Detect which cell encompasses the target text, then output its (x, y) center coordinate. 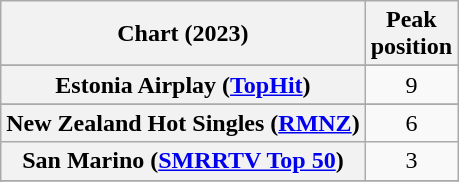
San Marino (SMRRTV Top 50) (183, 161)
6 (411, 123)
Chart (2023) (183, 34)
3 (411, 161)
Estonia Airplay (TopHit) (183, 85)
9 (411, 85)
New Zealand Hot Singles (RMNZ) (183, 123)
Peakposition (411, 34)
